Locate the cell with the specified text and output its [X, Y] center coordinate. 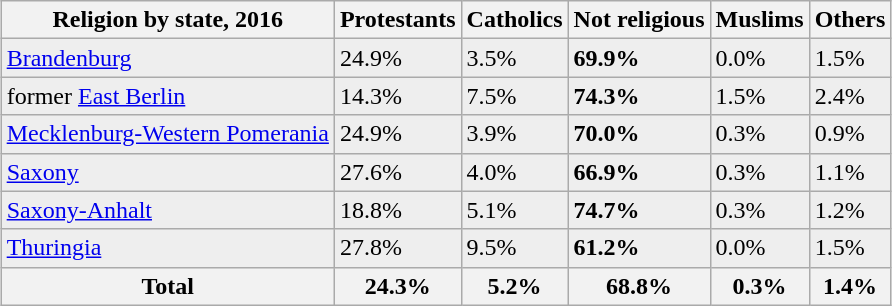
1.1% [850, 172]
Muslims [760, 20]
Religion by state, 2016 [168, 20]
Brandenburg [168, 58]
68.8% [639, 286]
1.4% [850, 286]
70.0% [639, 134]
former East Berlin [168, 96]
69.9% [639, 58]
2.4% [850, 96]
7.5% [514, 96]
4.0% [514, 172]
Mecklenburg-Western Pomerania [168, 134]
74.3% [639, 96]
5.2% [514, 286]
18.8% [398, 210]
74.7% [639, 210]
Saxony-Anhalt [168, 210]
Not religious [639, 20]
66.9% [639, 172]
14.3% [398, 96]
27.8% [398, 248]
3.9% [514, 134]
5.1% [514, 210]
24.3% [398, 286]
3.5% [514, 58]
Thuringia [168, 248]
Others [850, 20]
Saxony [168, 172]
9.5% [514, 248]
Catholics [514, 20]
Protestants [398, 20]
1.2% [850, 210]
0.9% [850, 134]
27.6% [398, 172]
61.2% [639, 248]
Total [168, 286]
